Return the [X, Y] coordinate for the center point of the cell that contains the specified text.  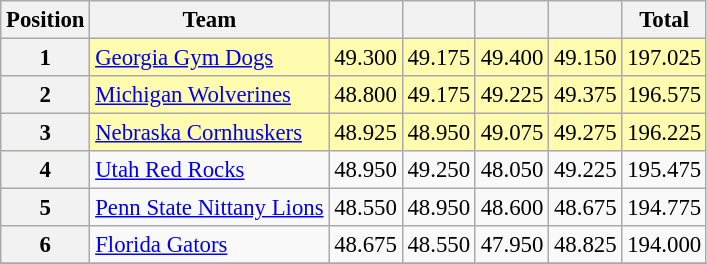
48.825 [586, 245]
49.400 [512, 58]
Utah Red Rocks [210, 170]
Total [664, 20]
48.925 [366, 133]
1 [46, 58]
47.950 [512, 245]
4 [46, 170]
195.475 [664, 170]
Georgia Gym Dogs [210, 58]
Position [46, 20]
49.075 [512, 133]
194.000 [664, 245]
197.025 [664, 58]
49.375 [586, 95]
Michigan Wolverines [210, 95]
48.800 [366, 95]
Team [210, 20]
194.775 [664, 208]
49.300 [366, 58]
2 [46, 95]
Penn State Nittany Lions [210, 208]
6 [46, 245]
49.250 [438, 170]
48.050 [512, 170]
48.600 [512, 208]
Florida Gators [210, 245]
49.150 [586, 58]
3 [46, 133]
196.575 [664, 95]
Nebraska Cornhuskers [210, 133]
196.225 [664, 133]
5 [46, 208]
49.275 [586, 133]
